Locate the cell with the specified text and output its (X, Y) center coordinate. 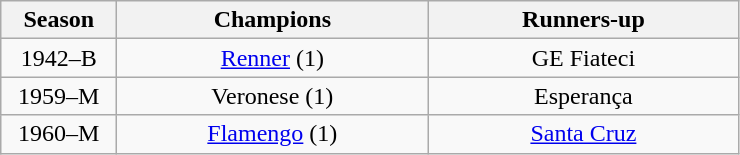
1942–B (59, 58)
Esperança (584, 96)
1959–M (59, 96)
Renner (1) (272, 58)
1960–M (59, 134)
GE Fiateci (584, 58)
Flamengo (1) (272, 134)
Season (59, 20)
Santa Cruz (584, 134)
Champions (272, 20)
Runners-up (584, 20)
Veronese (1) (272, 96)
